Provide the [x, y] coordinate of the cell's center where the given text is located.  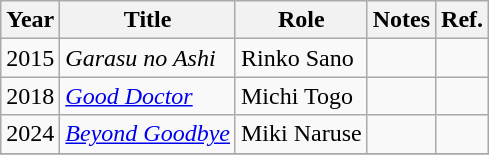
Role [301, 20]
Notes [401, 20]
Ref. [462, 20]
Title [148, 20]
Garasu no Ashi [148, 58]
Year [30, 20]
Beyond Goodbye [148, 134]
Rinko Sano [301, 58]
Miki Naruse [301, 134]
2015 [30, 58]
2024 [30, 134]
Good Doctor [148, 96]
Michi Togo [301, 96]
2018 [30, 96]
